Determine the (X, Y) coordinate at the center of the cell enclosing the given text.  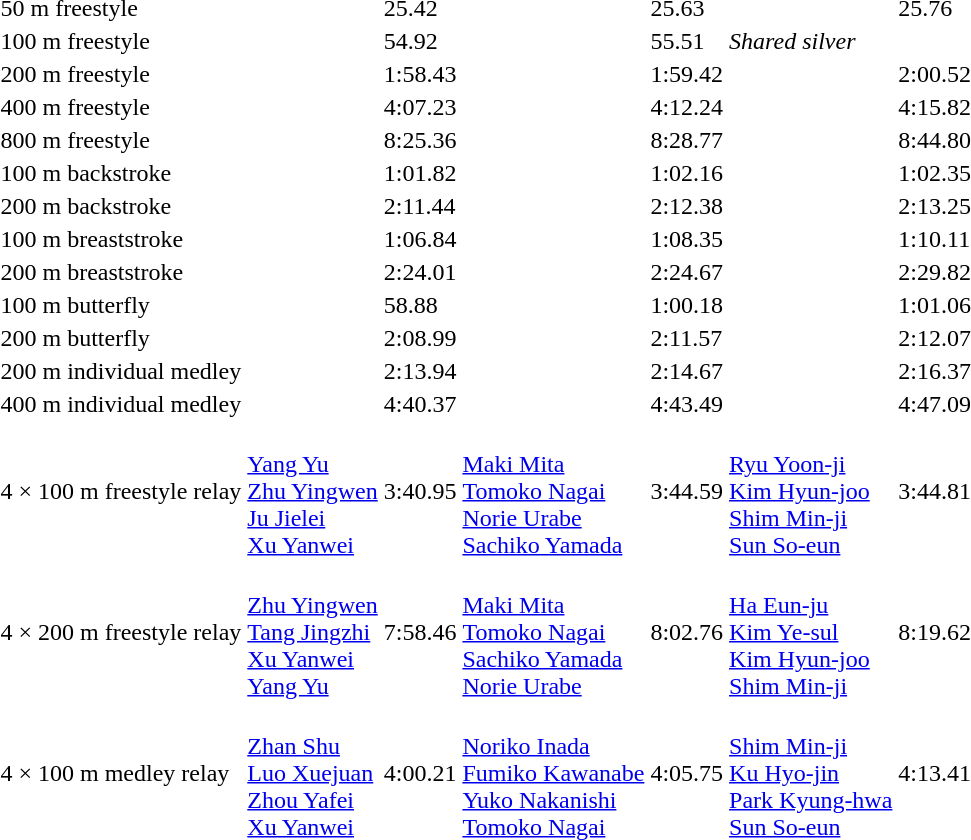
2:24.67 (687, 272)
4:07.23 (420, 107)
2:11.57 (687, 338)
2:12.38 (687, 206)
55.51 (687, 41)
Ha Eun-juKim Ye-sulKim Hyun-jooShim Min-ji (811, 632)
1:58.43 (420, 74)
8:28.77 (687, 140)
2:11.44 (420, 206)
3:40.95 (420, 491)
1:59.42 (687, 74)
1:08.35 (687, 239)
54.92 (420, 41)
2:08.99 (420, 338)
1:02.16 (687, 173)
58.88 (420, 305)
4:40.37 (420, 404)
Maki MitaTomoko NagaiSachiko YamadaNorie Urabe (554, 632)
2:13.94 (420, 371)
8:25.36 (420, 140)
4:43.49 (687, 404)
8:02.76 (687, 632)
Shared silver (811, 41)
Zhu YingwenTang JingzhiXu YanweiYang Yu (312, 632)
2:24.01 (420, 272)
2:14.67 (687, 371)
4:12.24 (687, 107)
1:00.18 (687, 305)
3:44.59 (687, 491)
Maki MitaTomoko NagaiNorie UrabeSachiko Yamada (554, 491)
Yang YuZhu YingwenJu JieleiXu Yanwei (312, 491)
7:58.46 (420, 632)
1:01.82 (420, 173)
1:06.84 (420, 239)
Ryu Yoon-jiKim Hyun-jooShim Min-jiSun So-eun (811, 491)
